From the cell containing the given text, extract its center point as (X, Y) coordinate. 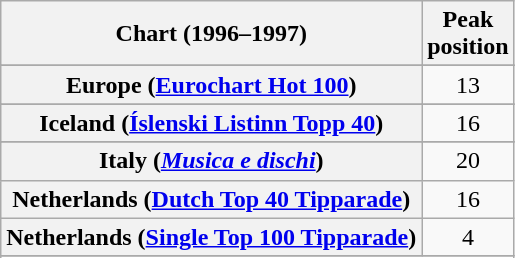
4 (468, 237)
20 (468, 161)
Iceland (Íslenski Listinn Topp 40) (212, 123)
13 (468, 85)
Europe (Eurochart Hot 100) (212, 85)
Italy (Musica e dischi) (212, 161)
Peakposition (468, 34)
Chart (1996–1997) (212, 34)
Netherlands (Dutch Top 40 Tipparade) (212, 199)
Netherlands (Single Top 100 Tipparade) (212, 237)
